Find where the given text appears and provide that cell's center as [X, Y] coordinate. 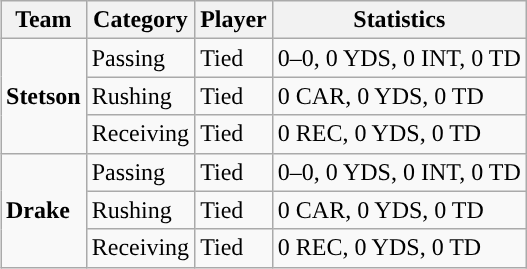
Team [43, 20]
Stetson [43, 96]
Category [140, 20]
Player [234, 20]
Statistics [399, 20]
Drake [43, 210]
